Scan for the cell matching the given text and deliver its [x, y] coordinate at center. 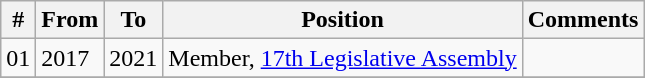
01 [18, 58]
Position [342, 20]
From [70, 20]
Comments [583, 20]
Member, 17th Legislative Assembly [342, 58]
2017 [70, 58]
To [134, 20]
# [18, 20]
2021 [134, 58]
